Scan for the cell matching the given text and deliver its [x, y] coordinate at center. 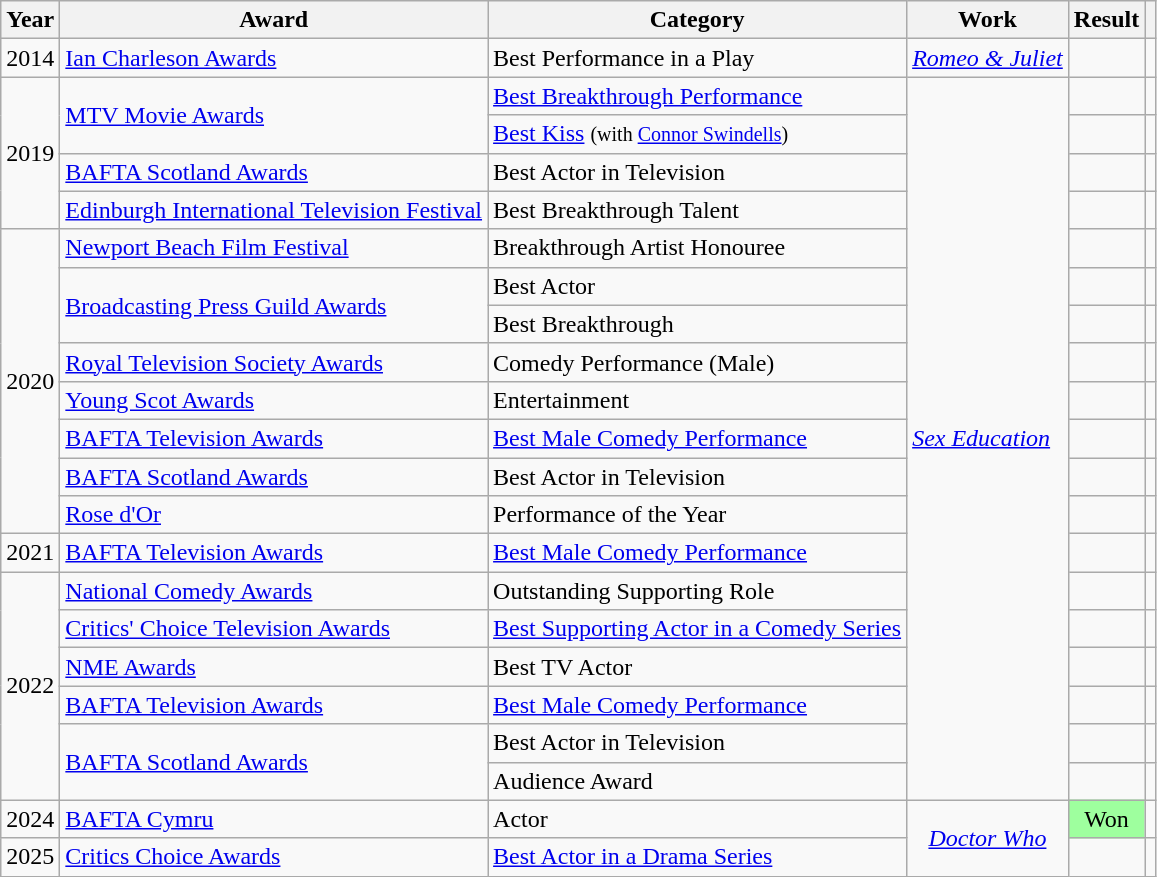
Best Breakthrough Performance [698, 96]
National Comedy Awards [274, 591]
Best Breakthrough [698, 324]
Audience Award [698, 781]
Sex Education [988, 438]
Critics Choice Awards [274, 857]
Royal Television Society Awards [274, 362]
Ian Charleson Awards [274, 58]
2025 [30, 857]
Romeo & Juliet [988, 58]
Work [988, 20]
Newport Beach Film Festival [274, 248]
Best Actor in a Drama Series [698, 857]
Performance of the Year [698, 515]
Result [1106, 20]
Outstanding Supporting Role [698, 591]
Rose d'Or [274, 515]
Young Scot Awards [274, 400]
Best Actor [698, 286]
2022 [30, 686]
Category [698, 20]
Actor [698, 819]
Won [1106, 819]
Doctor Who [988, 838]
MTV Movie Awards [274, 115]
Best Breakthrough Talent [698, 210]
Best Supporting Actor in a Comedy Series [698, 629]
Best TV Actor [698, 667]
2020 [30, 381]
2019 [30, 153]
Breakthrough Artist Honouree [698, 248]
Award [274, 20]
Critics' Choice Television Awards [274, 629]
Best Kiss (with Connor Swindells) [698, 134]
2021 [30, 553]
BAFTA Cymru [274, 819]
Entertainment [698, 400]
Broadcasting Press Guild Awards [274, 305]
Edinburgh International Television Festival [274, 210]
2024 [30, 819]
Comedy Performance (Male) [698, 362]
Best Performance in a Play [698, 58]
2014 [30, 58]
NME Awards [274, 667]
Year [30, 20]
